Pinpoint the cell where the given text exists, returning its [X, Y] midpoint coordinate. 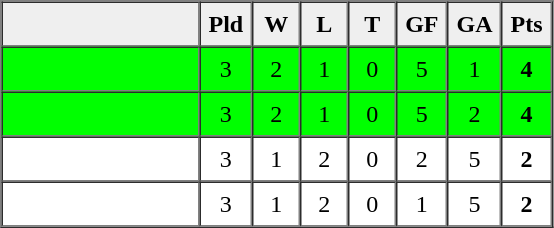
T [372, 24]
GA [475, 24]
Pld [226, 24]
L [324, 24]
W [276, 24]
Pts [527, 24]
GF [422, 24]
